Detect which cell encompasses the target text, then output its [X, Y] center coordinate. 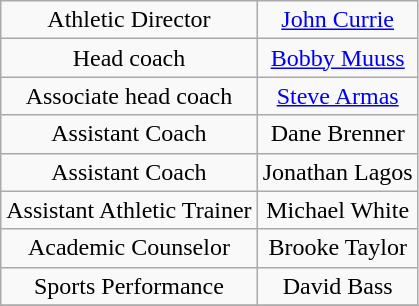
Sports Performance [129, 286]
Associate head coach [129, 96]
Dane Brenner [338, 134]
Academic Counselor [129, 248]
Jonathan Lagos [338, 172]
Athletic Director [129, 20]
Michael White [338, 210]
David Bass [338, 286]
Brooke Taylor [338, 248]
Head coach [129, 58]
Assistant Athletic Trainer [129, 210]
Steve Armas [338, 96]
Bobby Muuss [338, 58]
John Currie [338, 20]
